Extract the [X, Y] coordinate from the center of the cell holding the provided text.  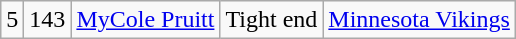
143 [48, 20]
MyCole Pruitt [146, 20]
Minnesota Vikings [420, 20]
Tight end [272, 20]
5 [12, 20]
